For the text-containing cell, return its midpoint in (X, Y) coordinate format. 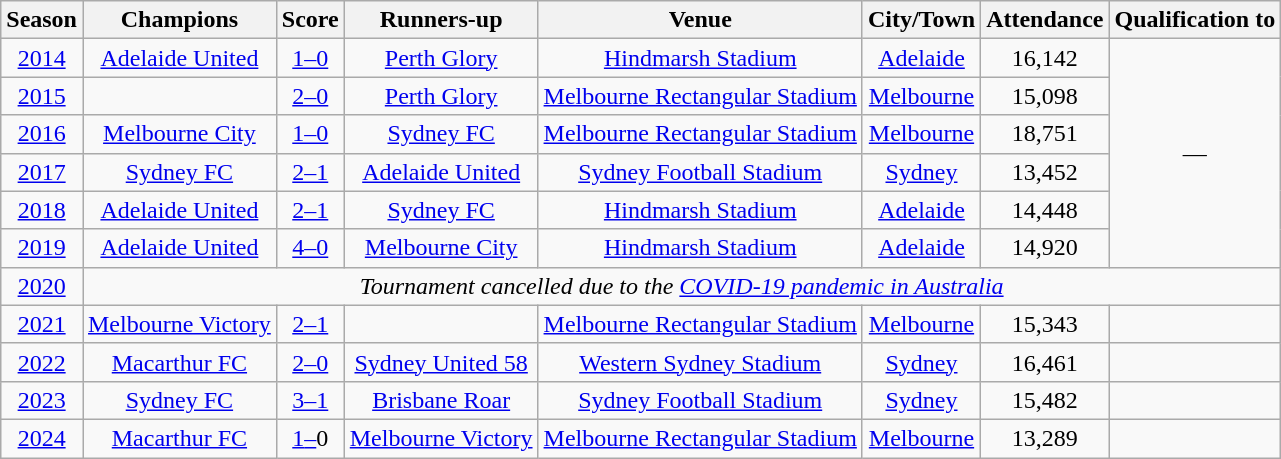
18,751 (1045, 134)
Western Sydney Stadium (700, 362)
3–1 (310, 400)
2017 (42, 172)
13,452 (1045, 172)
Venue (700, 20)
16,142 (1045, 58)
2023 (42, 400)
2016 (42, 134)
2024 (42, 438)
— (1195, 153)
Attendance (1045, 20)
2018 (42, 210)
2020 (42, 286)
Brisbane Roar (441, 400)
15,482 (1045, 400)
Tournament cancelled due to the COVID-19 pandemic in Australia (681, 286)
Sydney United 58 (441, 362)
15,098 (1045, 96)
2015 (42, 96)
15,343 (1045, 324)
13,289 (1045, 438)
2014 (42, 58)
16,461 (1045, 362)
4–0 (310, 248)
Champions (179, 20)
2021 (42, 324)
Runners-up (441, 20)
City/Town (921, 20)
14,920 (1045, 248)
Season (42, 20)
2019 (42, 248)
2022 (42, 362)
Score (310, 20)
Qualification to (1195, 20)
14,448 (1045, 210)
